Output the [x, y] coordinate of the center of the cell containing the given text.  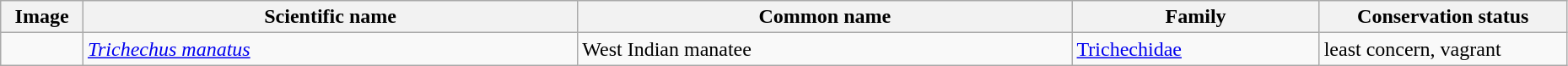
Trichechidae [1196, 49]
Family [1196, 17]
Common name [825, 17]
Conservation status [1442, 17]
Image [42, 17]
West Indian manatee [825, 49]
Trichechus manatus [330, 49]
Scientific name [330, 17]
least concern, vagrant [1442, 49]
